Detect which cell encompasses the target text, then output its [x, y] center coordinate. 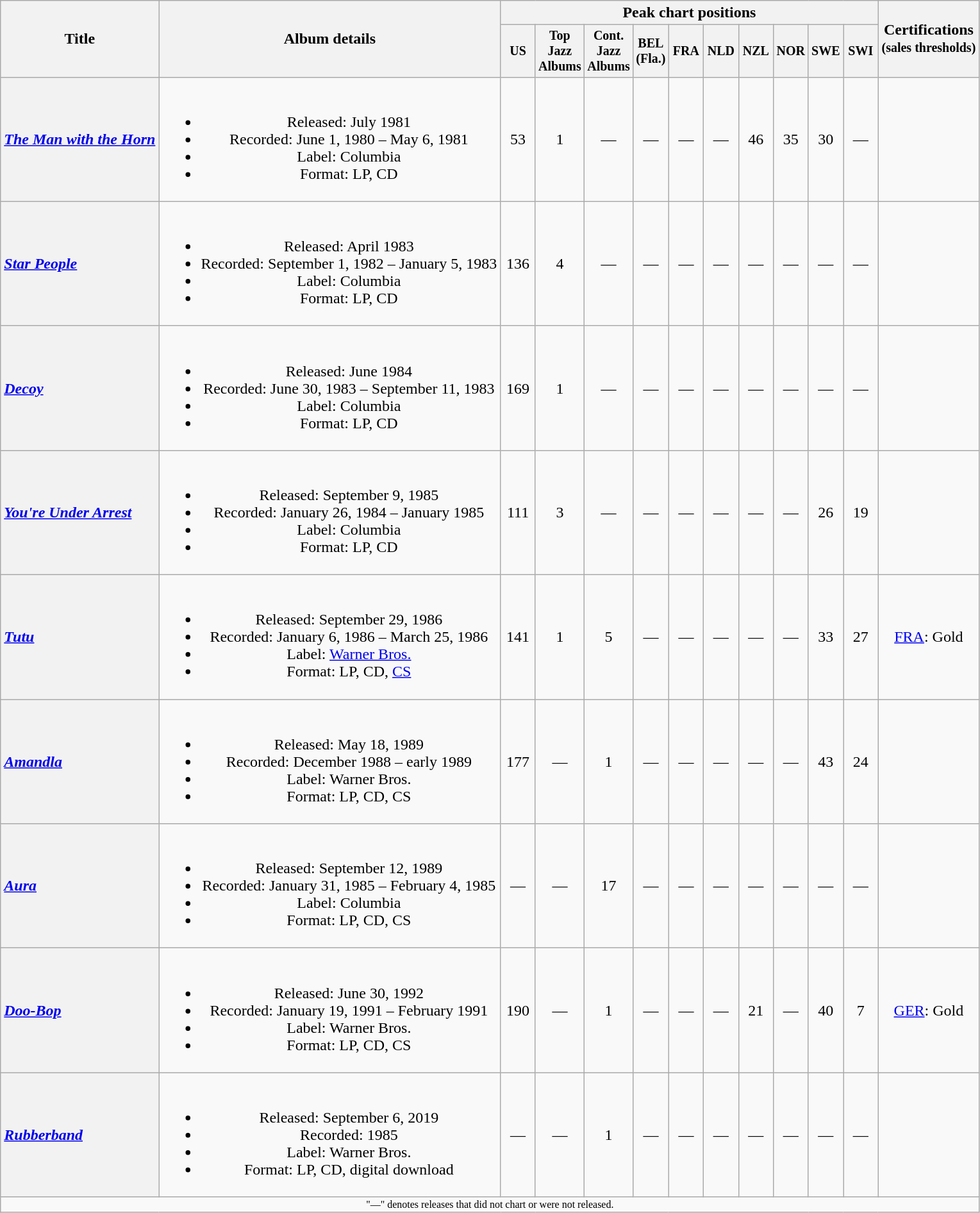
Certifications(sales thresholds) [929, 39]
27 [861, 637]
SWI [861, 51]
Released: September 29, 1986Recorded: January 6, 1986 – March 25, 1986Label: Warner Bros.Format: LP, CD, CS [329, 637]
Star People [79, 264]
Aura [79, 886]
NOR [791, 51]
FRA: Gold [929, 637]
FRA [686, 51]
111 [518, 512]
US [518, 51]
46 [756, 139]
Cont. Jazz Albums [608, 51]
3 [560, 512]
Top Jazz Albums [560, 51]
21 [756, 1010]
Released: September 12, 1989Recorded: January 31, 1985 – February 4, 1985Label: ColumbiaFormat: LP, CD, CS [329, 886]
NZL [756, 51]
Released: May 18, 1989Recorded: December 1988 – early 1989Label: Warner Bros.Format: LP, CD, CS [329, 762]
Released: June 1984Recorded: June 30, 1983 – September 11, 1983Label: ColumbiaFormat: LP, CD [329, 388]
17 [608, 886]
26 [826, 512]
4 [560, 264]
The Man with the Horn [79, 139]
136 [518, 264]
24 [861, 762]
Decoy [79, 388]
Album details [329, 39]
35 [791, 139]
43 [826, 762]
Peak chart positions [690, 13]
"—" denotes releases that did not chart or were not released. [490, 1205]
Released: July 1981Recorded: June 1, 1980 – May 6, 1981Label: ColumbiaFormat: LP, CD [329, 139]
33 [826, 637]
169 [518, 388]
Doo-Bop [79, 1010]
SWE [826, 51]
Released: June 30, 1992Recorded: January 19, 1991 – February 1991Label: Warner Bros.Format: LP, CD, CS [329, 1010]
7 [861, 1010]
19 [861, 512]
40 [826, 1010]
NLD [721, 51]
Amandla [79, 762]
5 [608, 637]
30 [826, 139]
Released: September 6, 2019Recorded: 1985Label: Warner Bros.Format: LP, CD, digital download [329, 1135]
141 [518, 637]
Tutu [79, 637]
Released: September 9, 1985Recorded: January 26, 1984 – January 1985Label: ColumbiaFormat: LP, CD [329, 512]
190 [518, 1010]
Released: April 1983Recorded: September 1, 1982 – January 5, 1983Label: ColumbiaFormat: LP, CD [329, 264]
You're Under Arrest [79, 512]
GER: Gold [929, 1010]
177 [518, 762]
Rubberband [79, 1135]
BEL (Fla.) [651, 51]
Title [79, 39]
53 [518, 139]
